Output the (X, Y) coordinate of the center of the cell containing the given text.  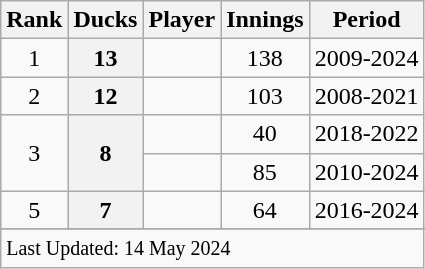
2016-2024 (366, 210)
2008-2021 (366, 96)
103 (265, 96)
Ducks (106, 20)
3 (34, 153)
Rank (34, 20)
40 (265, 134)
2010-2024 (366, 172)
85 (265, 172)
Player (182, 20)
2018-2022 (366, 134)
8 (106, 153)
1 (34, 58)
Last Updated: 14 May 2024 (212, 248)
Period (366, 20)
138 (265, 58)
5 (34, 210)
64 (265, 210)
7 (106, 210)
2009-2024 (366, 58)
2 (34, 96)
13 (106, 58)
Innings (265, 20)
12 (106, 96)
